Return (x, y) of the center of cell containing provided text 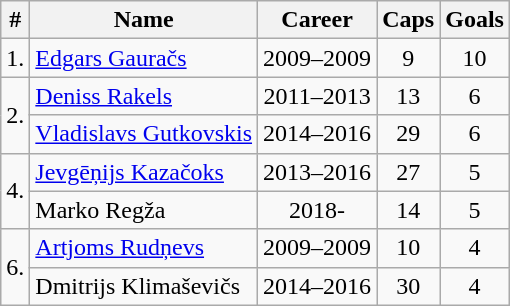
Deniss Rakels (144, 96)
2013–2016 (318, 172)
1. (16, 58)
# (16, 20)
Goals (475, 20)
Edgars Gauračs (144, 58)
Jevgēņijs Kazačoks (144, 172)
Dmitrijs Klimaševičs (144, 286)
29 (408, 134)
Caps (408, 20)
Artjoms Rudņevs (144, 248)
Career (318, 20)
2018- (318, 210)
2. (16, 115)
Name (144, 20)
Marko Regža (144, 210)
4. (16, 191)
13 (408, 96)
9 (408, 58)
Vladislavs Gutkovskis (144, 134)
14 (408, 210)
27 (408, 172)
2011–2013 (318, 96)
6. (16, 267)
30 (408, 286)
